Detect which cell encompasses the target text, then output its [x, y] center coordinate. 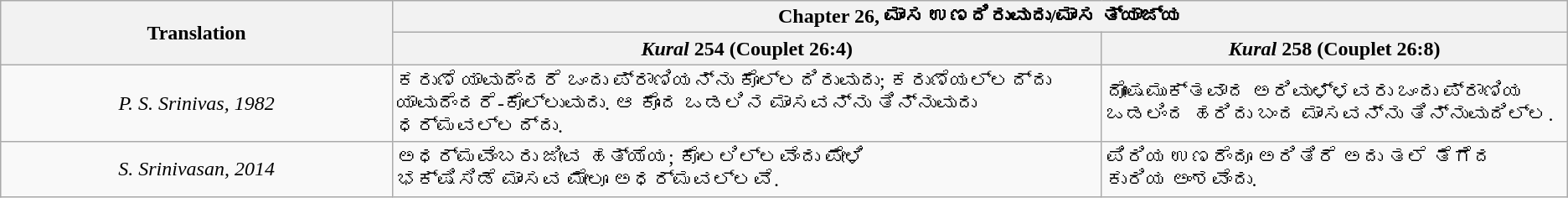
Translation [197, 33]
ಅಧರ್ಮವೆಂಬರು ಜೀವ ಹತ್ಯೆಯ; ಕೊಲಲಿಲ್ಲವೆಂದು ಪೇಳಿಭಕ್ಷಿಸಿಡೆ ಮಾಂಸವ ಮೇಲೂ ಅಧರ್ಮವಲ್ಲವೆ. [747, 169]
ಪಿರಿಯ ಉಣರೆಂದೂ ಅರಿತಿರೆ ಅದು ತಲೆ ತೆಗೆದಕುರಿಯ ಅಂಶವೆಂದು. [1334, 169]
ದೋಷಮುಕ್ತವಾದ ಅರಿವುಳ್ಳವರು ಒಂದು ಪ್ರಾಣಿಯ ಒಡಲಿಂದ ಹರಿದು ಬಂದ ಮಾಂಸವನ್ನು ತಿನ್ನುವುದಿಲ್ಲ. [1334, 103]
ಕರುಣೆ ಯಾವುದೆಂದರೆ ಒಂದು ಪ್ರಾಣಿಯನ್ನು ಕೊಲ್ಲದಿರುವುದು; ಕರುಣೆಯಲ್ಲದ್ದು ಯಾವುದೆಂದರೆ-ಕೊಲ್ಲುವುದು. ಆ ಕೊಂದ ಒಡಲಿನ ಮಾಂಸವನ್ನು ತಿನ್ನುವುದು ಧರ್ಮವಲ್ಲದ್ದು. [747, 103]
S. Srinivasan, 2014 [197, 169]
Chapter 26, ಮಾಂಸ ಉಣದಿರುವುದು/ಮಾಂಸ ತ್ಯಾಜ್ಯ [980, 17]
Kural 258 (Couplet 26:8) [1334, 49]
Kural 254 (Couplet 26:4) [747, 49]
P. S. Srinivas, 1982 [197, 103]
